Identify which cell holds the provided text, then report its [x, y] central coordinate. 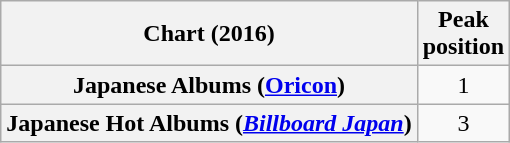
3 [463, 123]
Japanese Hot Albums (Billboard Japan) [209, 123]
Chart (2016) [209, 34]
1 [463, 85]
Peakposition [463, 34]
Japanese Albums (Oricon) [209, 85]
